Identify which cell holds the provided text, then report its [X, Y] central coordinate. 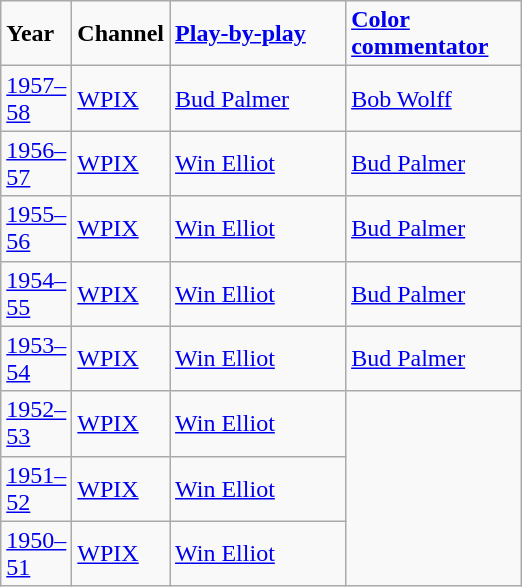
Channel [121, 34]
1952–53 [36, 424]
1950–51 [36, 554]
Bob Wolff [434, 98]
1951–52 [36, 488]
1953–54 [36, 358]
1956–57 [36, 164]
Color commentator [434, 34]
1957–58 [36, 98]
Play-by-play [258, 34]
1955–56 [36, 228]
Year [36, 34]
1954–55 [36, 294]
